Search for the cell housing the specified text and yield its (X, Y) center coordinate. 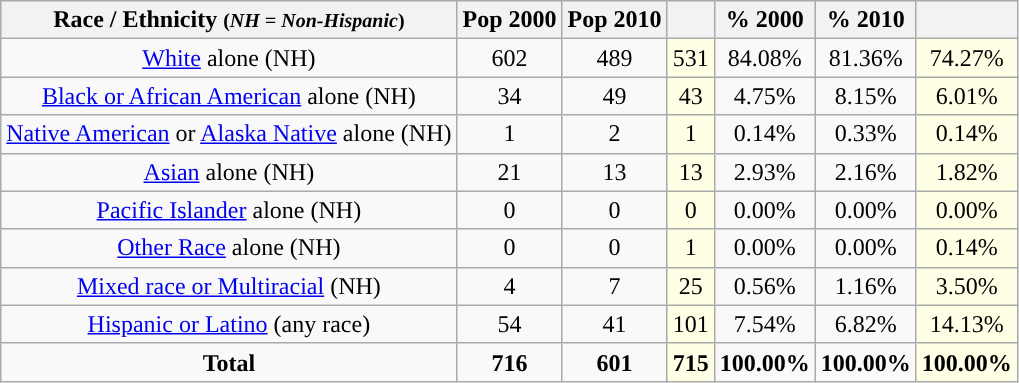
4.75% (764, 96)
2.93% (764, 172)
1.16% (866, 286)
34 (510, 96)
% 2010 (866, 20)
531 (690, 58)
White alone (NH) (229, 58)
14.13% (966, 324)
6.82% (866, 324)
0.33% (866, 134)
49 (614, 96)
Pacific Islander alone (NH) (229, 210)
602 (510, 58)
4 (510, 286)
7.54% (764, 324)
2.16% (866, 172)
715 (690, 362)
Total (229, 362)
1.82% (966, 172)
2 (614, 134)
Pop 2010 (614, 20)
3.50% (966, 286)
43 (690, 96)
489 (614, 58)
Pop 2000 (510, 20)
Race / Ethnicity (NH = Non-Hispanic) (229, 20)
7 (614, 286)
% 2000 (764, 20)
8.15% (866, 96)
Black or African American alone (NH) (229, 96)
601 (614, 362)
Hispanic or Latino (any race) (229, 324)
6.01% (966, 96)
Other Race alone (NH) (229, 248)
0.56% (764, 286)
84.08% (764, 58)
81.36% (866, 58)
716 (510, 362)
74.27% (966, 58)
101 (690, 324)
Asian alone (NH) (229, 172)
54 (510, 324)
Mixed race or Multiracial (NH) (229, 286)
41 (614, 324)
21 (510, 172)
Native American or Alaska Native alone (NH) (229, 134)
25 (690, 286)
